Extract the (x, y) coordinate from the center of the cell holding the provided text.  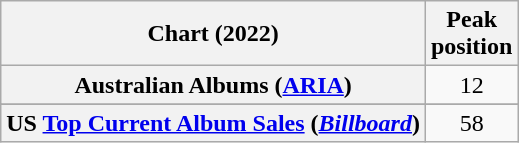
Chart (2022) (214, 34)
US Top Current Album Sales (Billboard) (214, 123)
Peakposition (471, 34)
Australian Albums (ARIA) (214, 85)
58 (471, 123)
12 (471, 85)
